Return the [X, Y] coordinate for the center point of the cell that contains the specified text.  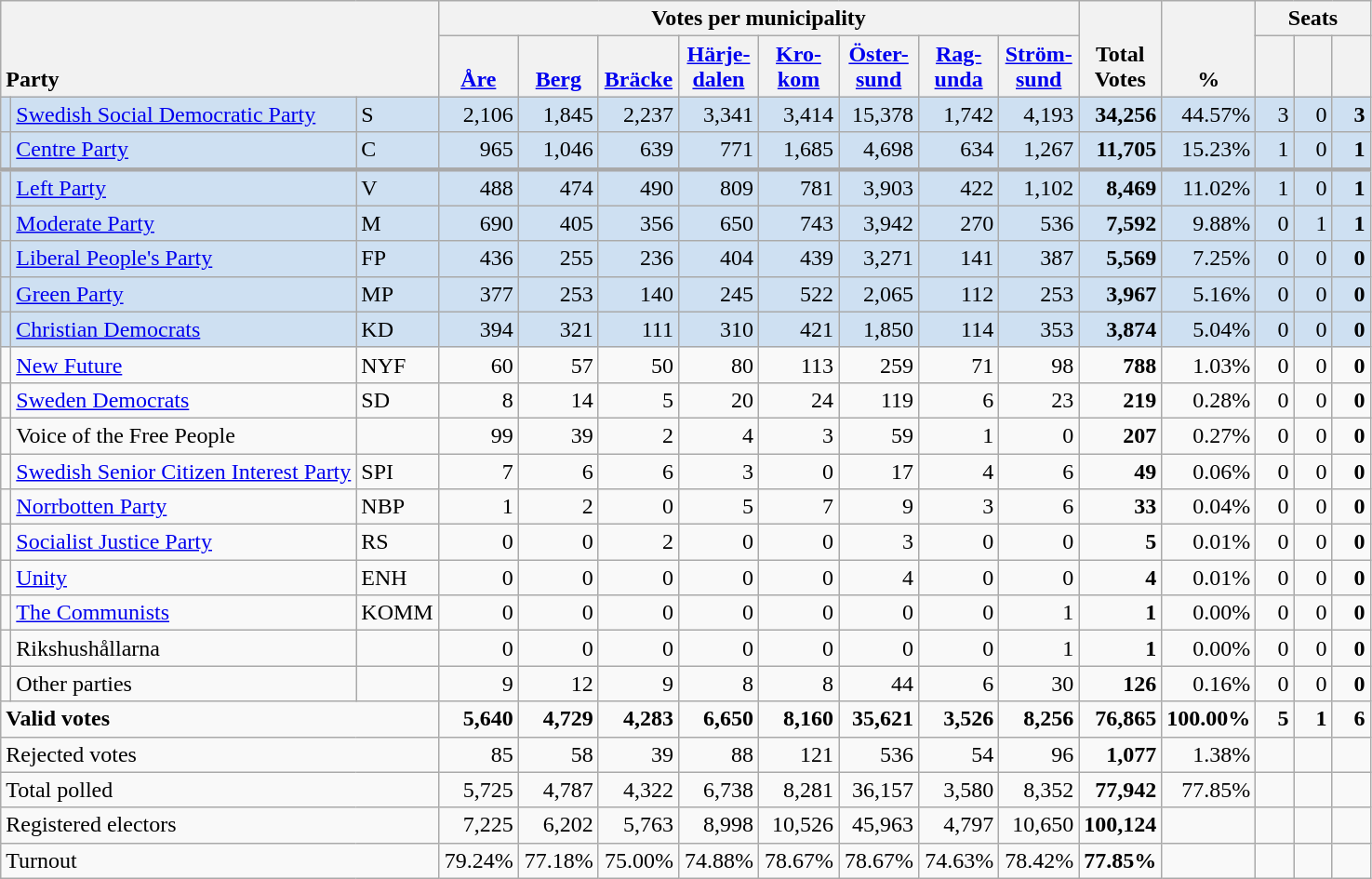
1,685 [798, 151]
% [1209, 48]
C [397, 151]
2,065 [879, 294]
11,705 [1120, 151]
Norrbotten Party [184, 507]
36,157 [879, 790]
Valid votes [220, 719]
60 [478, 365]
6,738 [718, 790]
75.00% [638, 860]
111 [638, 329]
650 [718, 223]
Turnout [220, 860]
1,102 [1039, 188]
V [397, 188]
207 [1120, 435]
7.25% [1209, 259]
59 [879, 435]
5,763 [638, 825]
639 [638, 151]
5.16% [1209, 294]
Swedish Senior Citizen Interest Party [184, 472]
270 [959, 223]
20 [718, 400]
4,797 [959, 825]
3,414 [798, 114]
353 [1039, 329]
96 [1039, 754]
Sweden Democrats [184, 400]
1,077 [1120, 754]
KD [397, 329]
114 [959, 329]
Unity [184, 578]
119 [879, 400]
3,942 [879, 223]
377 [478, 294]
522 [798, 294]
Total Votes [1120, 48]
74.88% [718, 860]
Left Party [184, 188]
0.16% [1209, 684]
113 [798, 365]
Rikshushållarna [184, 648]
RS [397, 542]
3,580 [959, 790]
1.03% [1209, 365]
44 [879, 684]
New Future [184, 365]
8,281 [798, 790]
SPI [397, 472]
3,903 [879, 188]
7,592 [1120, 223]
M [397, 223]
439 [798, 259]
321 [558, 329]
781 [798, 188]
S [397, 114]
77,942 [1120, 790]
3,271 [879, 259]
88 [718, 754]
3,967 [1120, 294]
6,650 [718, 719]
17 [879, 472]
NBP [397, 507]
8,998 [718, 825]
The Communists [184, 613]
965 [478, 151]
MP [397, 294]
Moderate Party [184, 223]
Åre [478, 67]
2,237 [638, 114]
356 [638, 223]
809 [718, 188]
488 [478, 188]
76,865 [1120, 719]
1,845 [558, 114]
4,193 [1039, 114]
Berg [558, 67]
1,267 [1039, 151]
8,469 [1120, 188]
8,352 [1039, 790]
112 [959, 294]
436 [478, 259]
8,160 [798, 719]
0.06% [1209, 472]
5,725 [478, 790]
Härje- dalen [718, 67]
10,526 [798, 825]
771 [718, 151]
Registered electors [220, 825]
140 [638, 294]
236 [638, 259]
80 [718, 365]
ENH [397, 578]
7,225 [478, 825]
Kro- kom [798, 67]
259 [879, 365]
FP [397, 259]
788 [1120, 365]
Green Party [184, 294]
421 [798, 329]
Liberal People's Party [184, 259]
404 [718, 259]
77.18% [558, 860]
23 [1039, 400]
3,526 [959, 719]
50 [638, 365]
98 [1039, 365]
NYF [397, 365]
Bräcke [638, 67]
4,698 [879, 151]
Party [220, 48]
Rag- unda [959, 67]
34,256 [1120, 114]
4,322 [638, 790]
100.00% [1209, 719]
5,640 [478, 719]
405 [558, 223]
58 [558, 754]
Total polled [220, 790]
74.63% [959, 860]
6,202 [558, 825]
0.28% [1209, 400]
24 [798, 400]
490 [638, 188]
33 [1120, 507]
35,621 [879, 719]
45,963 [879, 825]
11.02% [1209, 188]
Rejected votes [220, 754]
121 [798, 754]
100,124 [1120, 825]
44.57% [1209, 114]
245 [718, 294]
743 [798, 223]
54 [959, 754]
49 [1120, 472]
Swedish Social Democratic Party [184, 114]
634 [959, 151]
3,874 [1120, 329]
4,283 [638, 719]
126 [1120, 684]
1,742 [959, 114]
474 [558, 188]
Socialist Justice Party [184, 542]
310 [718, 329]
Ström- sund [1039, 67]
1,850 [879, 329]
4,787 [558, 790]
99 [478, 435]
8,256 [1039, 719]
Centre Party [184, 151]
3,341 [718, 114]
219 [1120, 400]
SD [397, 400]
5.04% [1209, 329]
2,106 [478, 114]
71 [959, 365]
141 [959, 259]
394 [478, 329]
78.42% [1039, 860]
Öster- sund [879, 67]
Other parties [184, 684]
Votes per municipality [758, 19]
1,046 [558, 151]
0.04% [1209, 507]
Voice of the Free People [184, 435]
85 [478, 754]
57 [558, 365]
0.27% [1209, 435]
Seats [1313, 19]
422 [959, 188]
15.23% [1209, 151]
30 [1039, 684]
Christian Democrats [184, 329]
12 [558, 684]
255 [558, 259]
4,729 [558, 719]
9.88% [1209, 223]
10,650 [1039, 825]
15,378 [879, 114]
79.24% [478, 860]
1.38% [1209, 754]
690 [478, 223]
14 [558, 400]
5,569 [1120, 259]
KOMM [397, 613]
387 [1039, 259]
